Detect which cell encompasses the target text, then output its [x, y] center coordinate. 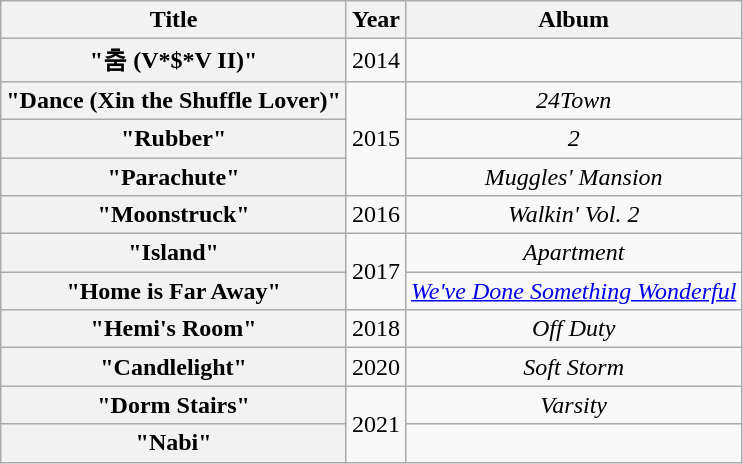
Off Duty [573, 329]
2018 [376, 329]
Apartment [573, 253]
Varsity [573, 405]
Walkin' Vol. 2 [573, 215]
2020 [376, 367]
Album [573, 20]
"Hemi's Room" [174, 329]
Soft Storm [573, 367]
We've Done Something Wonderful [573, 291]
"Island" [174, 253]
"Candlelight" [174, 367]
"Rubber" [174, 138]
2 [573, 138]
2014 [376, 60]
24Town [573, 100]
"Home is Far Away" [174, 291]
2016 [376, 215]
Title [174, 20]
2015 [376, 138]
"Dorm Stairs" [174, 405]
"Nabi" [174, 443]
"Dance (Xin the Shuffle Lover)" [174, 100]
"Moonstruck" [174, 215]
2021 [376, 424]
"Parachute" [174, 177]
Muggles' Mansion [573, 177]
Year [376, 20]
2017 [376, 272]
"춤 (V*$*V II)" [174, 60]
